Capture the cell that displays the provided text and extract its [X, Y] central coordinate. 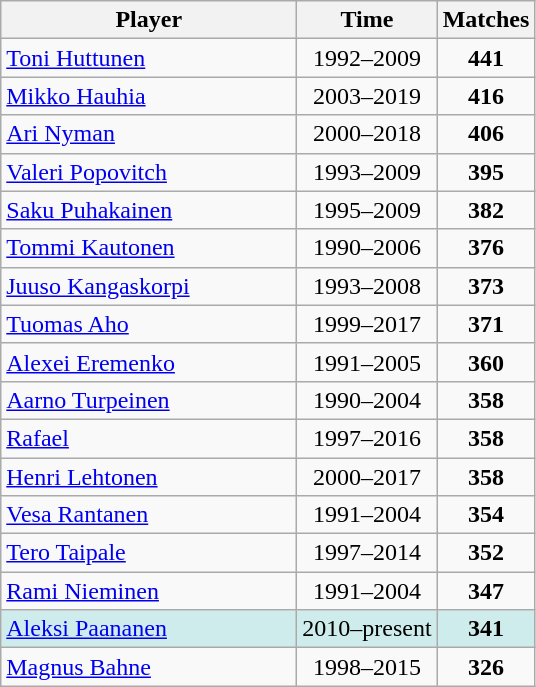
Tommi Kautonen [149, 248]
347 [486, 591]
1993–2009 [367, 172]
354 [486, 515]
Mikko Hauhia [149, 96]
Vesa Rantanen [149, 515]
Magnus Bahne [149, 667]
360 [486, 362]
406 [486, 134]
1993–2008 [367, 286]
2010–present [367, 629]
Player [149, 20]
395 [486, 172]
Aarno Turpeinen [149, 400]
1999–2017 [367, 324]
Tero Taipale [149, 553]
371 [486, 324]
1997–2016 [367, 438]
416 [486, 96]
Saku Puhakainen [149, 210]
Ari Nyman [149, 134]
Toni Huttunen [149, 58]
1990–2004 [367, 400]
1995–2009 [367, 210]
341 [486, 629]
Rafael [149, 438]
441 [486, 58]
352 [486, 553]
Valeri Popovitch [149, 172]
Juuso Kangaskorpi [149, 286]
Henri Lehtonen [149, 477]
382 [486, 210]
376 [486, 248]
Tuomas Aho [149, 324]
Time [367, 20]
1992–2009 [367, 58]
326 [486, 667]
Alexei Eremenko [149, 362]
Rami Nieminen [149, 591]
1997–2014 [367, 553]
1998–2015 [367, 667]
2003–2019 [367, 96]
Aleksi Paananen [149, 629]
2000–2017 [367, 477]
Matches [486, 20]
2000–2018 [367, 134]
1990–2006 [367, 248]
1991–2005 [367, 362]
373 [486, 286]
